Detect which cell encompasses the target text, then output its (X, Y) center coordinate. 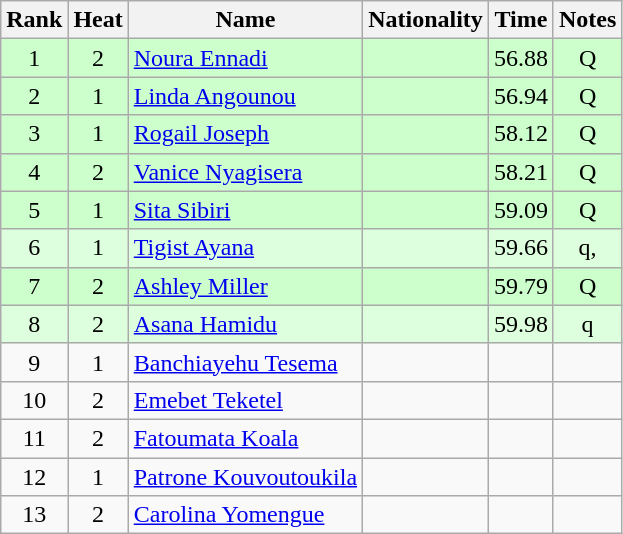
Banchiayehu Tesema (245, 362)
59.98 (520, 324)
10 (34, 400)
4 (34, 172)
Asana Hamidu (245, 324)
6 (34, 248)
58.21 (520, 172)
Name (245, 20)
Time (520, 20)
Sita Sibiri (245, 210)
Carolina Yomengue (245, 515)
11 (34, 438)
59.66 (520, 248)
13 (34, 515)
8 (34, 324)
Tigist Ayana (245, 248)
Rank (34, 20)
59.79 (520, 286)
56.88 (520, 58)
3 (34, 134)
Nationality (426, 20)
5 (34, 210)
Linda Angounou (245, 96)
12 (34, 477)
59.09 (520, 210)
Rogail Joseph (245, 134)
Heat (98, 20)
Vanice Nyagisera (245, 172)
Fatoumata Koala (245, 438)
58.12 (520, 134)
9 (34, 362)
Ashley Miller (245, 286)
7 (34, 286)
Emebet Teketel (245, 400)
Patrone Kouvoutoukila (245, 477)
q (587, 324)
Notes (587, 20)
q, (587, 248)
Noura Ennadi (245, 58)
56.94 (520, 96)
